Identify which cell holds the provided text, then report its [x, y] central coordinate. 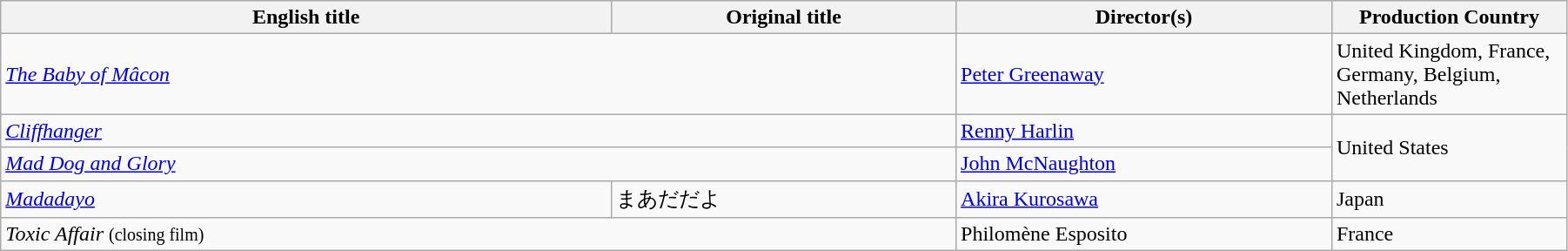
France [1449, 234]
Madadayo [306, 199]
Philomène Esposito [1144, 234]
Director(s) [1144, 17]
Japan [1449, 199]
まあだだよ [784, 199]
United States [1449, 147]
The Baby of Mâcon [479, 74]
Peter Greenaway [1144, 74]
Akira Kurosawa [1144, 199]
Renny Harlin [1144, 131]
Original title [784, 17]
Production Country [1449, 17]
English title [306, 17]
Cliffhanger [479, 131]
Toxic Affair (closing film) [479, 234]
Mad Dog and Glory [479, 164]
United Kingdom, France, Germany, Belgium, Netherlands [1449, 74]
John McNaughton [1144, 164]
